Capture the cell that displays the provided text and extract its [X, Y] central coordinate. 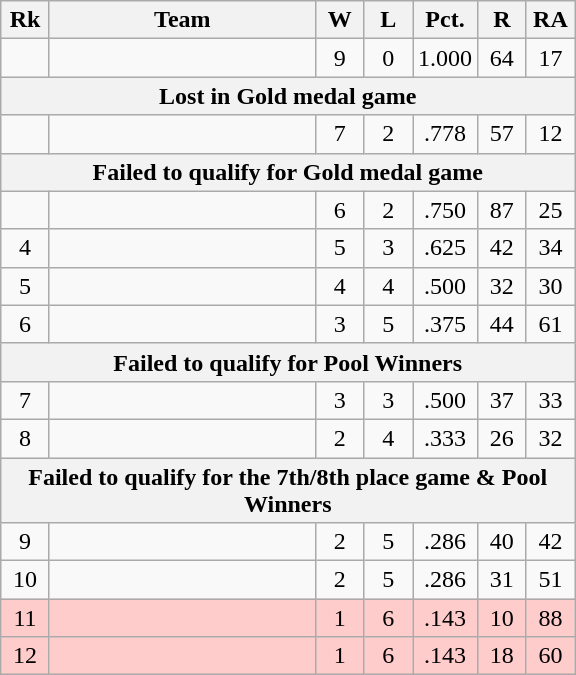
33 [550, 400]
Lost in Gold medal game [288, 96]
61 [550, 324]
.375 [444, 324]
60 [550, 656]
W [340, 20]
34 [550, 248]
RA [550, 20]
Team [182, 20]
18 [502, 656]
11 [26, 618]
.750 [444, 210]
Rk [26, 20]
1.000 [444, 58]
0 [388, 58]
30 [550, 286]
25 [550, 210]
88 [550, 618]
26 [502, 438]
57 [502, 134]
8 [26, 438]
51 [550, 580]
17 [550, 58]
Failed to qualify for the 7th/8th place game & Pool Winners [288, 490]
87 [502, 210]
31 [502, 580]
.333 [444, 438]
L [388, 20]
44 [502, 324]
Pct. [444, 20]
64 [502, 58]
Failed to qualify for Pool Winners [288, 362]
37 [502, 400]
40 [502, 542]
R [502, 20]
Failed to qualify for Gold medal game [288, 172]
.778 [444, 134]
.625 [444, 248]
